For the text-containing cell, return its midpoint in [X, Y] coordinate format. 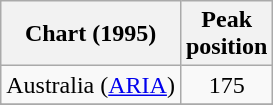
Peak position [226, 34]
175 [226, 85]
Chart (1995) [91, 34]
Australia (ARIA) [91, 85]
